Locate the cell with the specified text and output its [x, y] center coordinate. 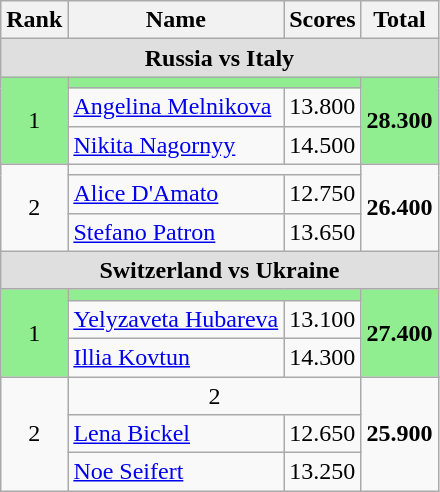
27.400 [400, 332]
Total [400, 20]
Illia Kovtun [176, 357]
12.750 [322, 194]
Rank [34, 20]
Nikita Nagornyy [176, 145]
25.900 [400, 433]
Noe Seifert [176, 472]
26.400 [400, 208]
13.100 [322, 319]
Switzerland vs Ukraine [220, 270]
Alice D'Amato [176, 194]
13.800 [322, 107]
Lena Bickel [176, 434]
Yelyzaveta Hubareva [176, 319]
Russia vs Italy [220, 58]
13.650 [322, 232]
Name [176, 20]
Scores [322, 20]
Angelina Melnikova [176, 107]
13.250 [322, 472]
12.650 [322, 434]
14.500 [322, 145]
14.300 [322, 357]
28.300 [400, 120]
Stefano Patron [176, 232]
